Capture the cell that displays the provided text and extract its [X, Y] central coordinate. 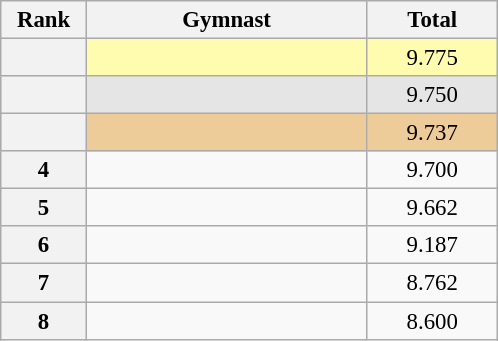
9.750 [432, 95]
9.700 [432, 170]
8.762 [432, 283]
4 [44, 170]
6 [44, 245]
Rank [44, 20]
8.600 [432, 321]
9.737 [432, 133]
9.187 [432, 245]
9.775 [432, 58]
7 [44, 283]
5 [44, 208]
8 [44, 321]
Gymnast [226, 20]
Total [432, 20]
9.662 [432, 208]
